From the cell containing the given text, extract its center point as (x, y) coordinate. 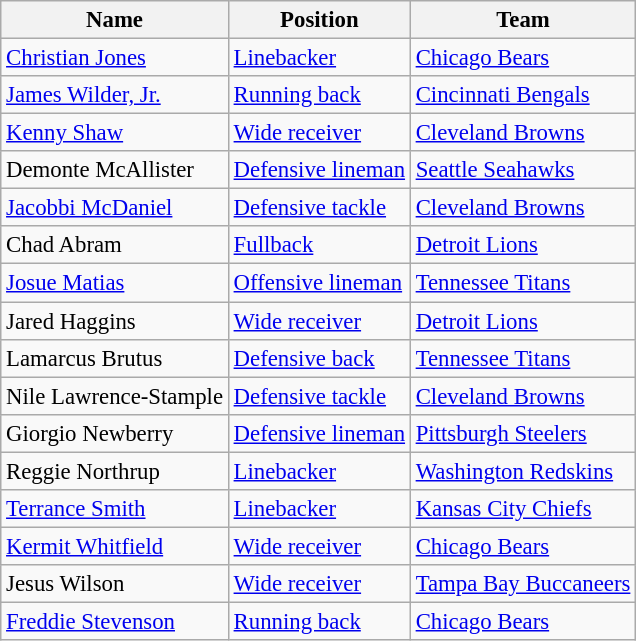
Jacobbi McDaniel (115, 208)
Washington Redskins (522, 471)
Position (319, 20)
Tampa Bay Buccaneers (522, 584)
Cincinnati Bengals (522, 95)
Giorgio Newberry (115, 433)
Team (522, 20)
Nile Lawrence-Stample (115, 396)
Jared Haggins (115, 321)
Lamarcus Brutus (115, 358)
James Wilder, Jr. (115, 95)
Christian Jones (115, 58)
Reggie Northrup (115, 471)
Demonte McAllister (115, 170)
Offensive lineman (319, 283)
Chad Abram (115, 245)
Fullback (319, 245)
Terrance Smith (115, 509)
Seattle Seahawks (522, 170)
Freddie Stevenson (115, 621)
Defensive back (319, 358)
Josue Matias (115, 283)
Jesus Wilson (115, 584)
Kansas City Chiefs (522, 509)
Kenny Shaw (115, 133)
Pittsburgh Steelers (522, 433)
Name (115, 20)
Kermit Whitfield (115, 546)
